Extract the (x, y) coordinate from the center of the cell holding the provided text.  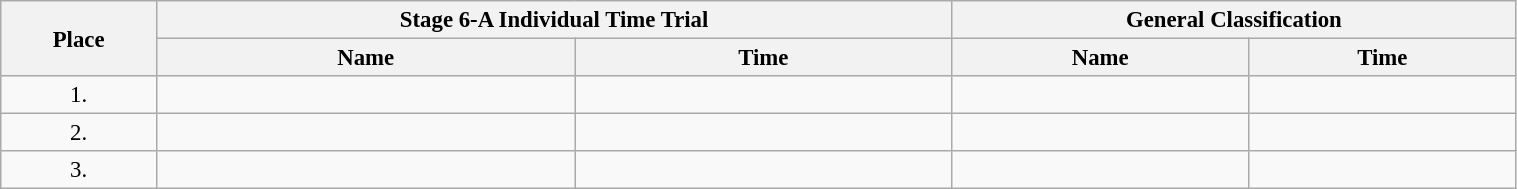
3. (79, 170)
1. (79, 95)
Place (79, 38)
General Classification (1234, 20)
2. (79, 133)
Stage 6-A Individual Time Trial (554, 20)
